Return [x, y] of the center of cell containing provided text 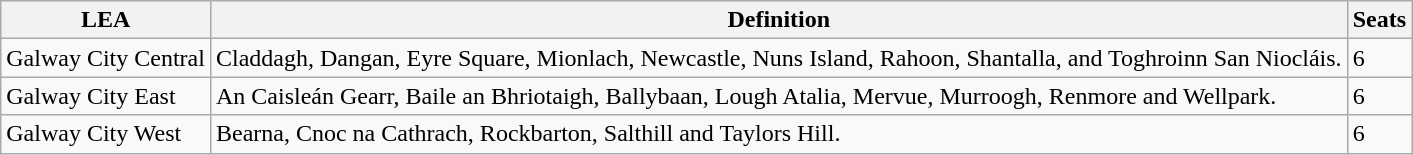
Galway City East [106, 96]
LEA [106, 20]
Bearna, Cnoc na Cathrach, Rockbarton, Salthill and Taylors Hill. [778, 134]
Definition [778, 20]
Claddagh, Dangan, Eyre Square, Mionlach, Newcastle, Nuns Island, Rahoon, Shantalla, and Toghroinn San Niocláis. [778, 58]
Galway City West [106, 134]
An Caisleán Gearr, Baile an Bhriotaigh, Ballybaan, Lough Atalia, Mervue, Murroogh, Renmore and Wellpark. [778, 96]
Galway City Central [106, 58]
Seats [1379, 20]
